Locate the cell with the specified text and output its [X, Y] center coordinate. 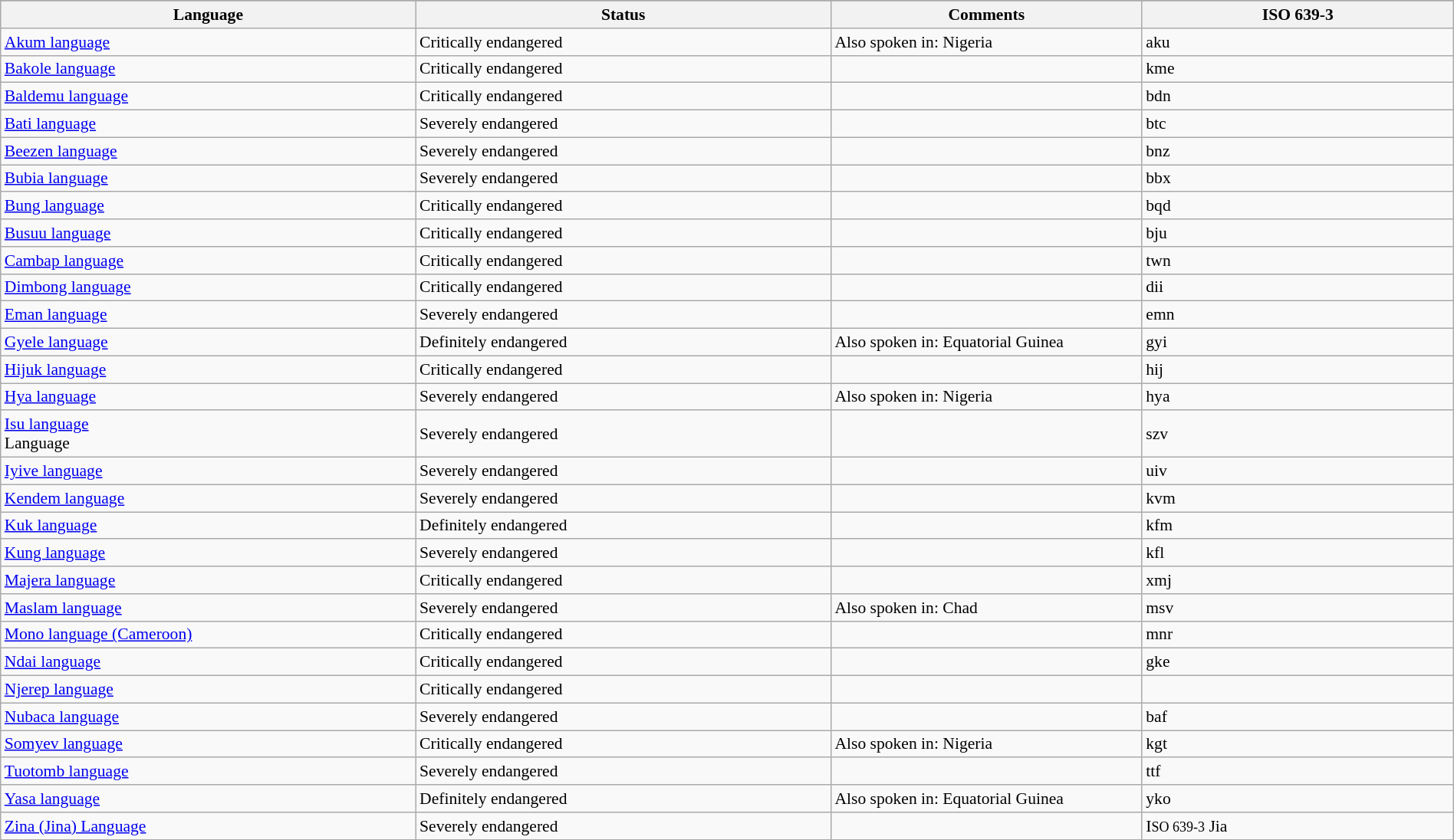
bbx [1298, 178]
Isu languageLanguage [209, 434]
Njerep language [209, 689]
bdn [1298, 97]
gke [1298, 662]
Comments [986, 15]
Busuu language [209, 233]
hij [1298, 369]
Cambap language [209, 260]
Status [623, 15]
szv [1298, 434]
Maslam language [209, 607]
gyi [1298, 342]
twn [1298, 260]
Bakole language [209, 69]
kgt [1298, 743]
kvm [1298, 498]
Nubaca language [209, 717]
Mono language (Cameroon) [209, 635]
ISO 639-3 [1298, 15]
yko [1298, 799]
Bati language [209, 123]
bnz [1298, 151]
aku [1298, 41]
xmj [1298, 580]
kfm [1298, 526]
Somyev language [209, 743]
Zina (Jina) Language [209, 825]
Akum language [209, 41]
Ndai language [209, 662]
Kendem language [209, 498]
Majera language [209, 580]
Hya language [209, 397]
Bubia language [209, 178]
msv [1298, 607]
Yasa language [209, 799]
Kuk language [209, 526]
emn [1298, 315]
uiv [1298, 471]
Kung language [209, 553]
Hijuk language [209, 369]
kfl [1298, 553]
bju [1298, 233]
Baldemu language [209, 97]
Language [209, 15]
Iyive language [209, 471]
ISO 639-3 Jia [1298, 825]
mnr [1298, 635]
Beezen language [209, 151]
kme [1298, 69]
hya [1298, 397]
Bung language [209, 205]
btc [1298, 123]
Gyele language [209, 342]
dii [1298, 287]
bqd [1298, 205]
baf [1298, 717]
Eman language [209, 315]
Tuotomb language [209, 771]
Also spoken in: Chad [986, 607]
ttf [1298, 771]
Dimbong language [209, 287]
